Extract the [x, y] coordinate from the center of the cell holding the provided text.  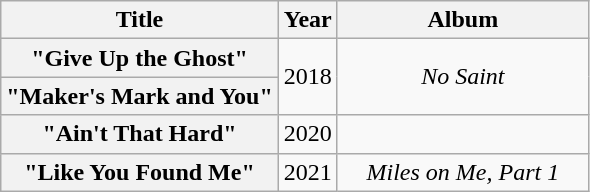
Miles on Me, Part 1 [462, 172]
2018 [308, 77]
2020 [308, 134]
Album [462, 20]
Title [140, 20]
2021 [308, 172]
"Give Up the Ghost" [140, 58]
"Ain't That Hard" [140, 134]
"Maker's Mark and You" [140, 96]
"Like You Found Me" [140, 172]
No Saint [462, 77]
Year [308, 20]
